Provide the [X, Y] coordinate of the cell's center where the given text is located.  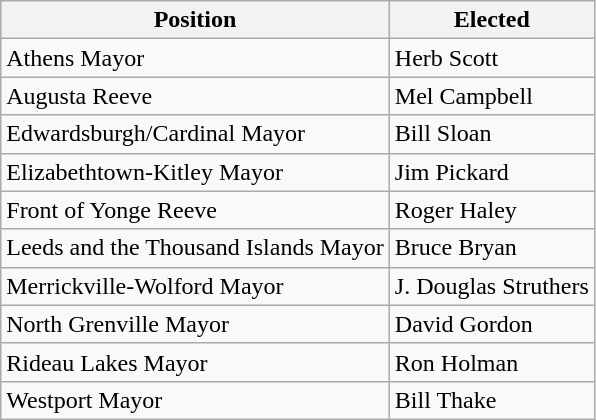
Augusta Reeve [196, 96]
Leeds and the Thousand Islands Mayor [196, 248]
Roger Haley [492, 210]
Position [196, 20]
J. Douglas Struthers [492, 286]
Elizabethtown-Kitley Mayor [196, 172]
Merrickville-Wolford Mayor [196, 286]
Ron Holman [492, 362]
Edwardsburgh/Cardinal Mayor [196, 134]
North Grenville Mayor [196, 324]
Westport Mayor [196, 400]
Herb Scott [492, 58]
Elected [492, 20]
David Gordon [492, 324]
Front of Yonge Reeve [196, 210]
Bill Sloan [492, 134]
Bill Thake [492, 400]
Rideau Lakes Mayor [196, 362]
Athens Mayor [196, 58]
Jim Pickard [492, 172]
Bruce Bryan [492, 248]
Mel Campbell [492, 96]
